Return the (x, y) coordinate for the center point of the cell that contains the specified text.  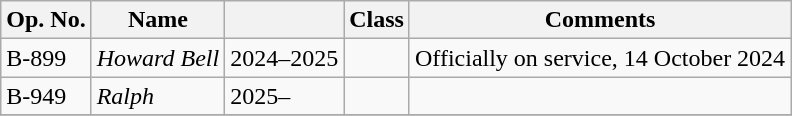
Op. No. (46, 20)
2024–2025 (284, 58)
B-949 (46, 96)
B-899 (46, 58)
Ralph (158, 96)
Name (158, 20)
Howard Bell (158, 58)
Comments (600, 20)
Officially on service, 14 October 2024 (600, 58)
Class (377, 20)
2025– (284, 96)
